Extract the [x, y] coordinate from the center of the cell holding the provided text.  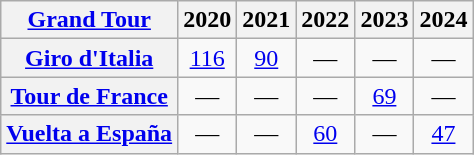
60 [326, 134]
2023 [384, 20]
90 [266, 58]
47 [444, 134]
Vuelta a España [90, 134]
Tour de France [90, 96]
Giro d'Italia [90, 58]
Grand Tour [90, 20]
2021 [266, 20]
116 [208, 58]
2020 [208, 20]
2024 [444, 20]
2022 [326, 20]
69 [384, 96]
